Pinpoint the cell where the given text exists, returning its (X, Y) midpoint coordinate. 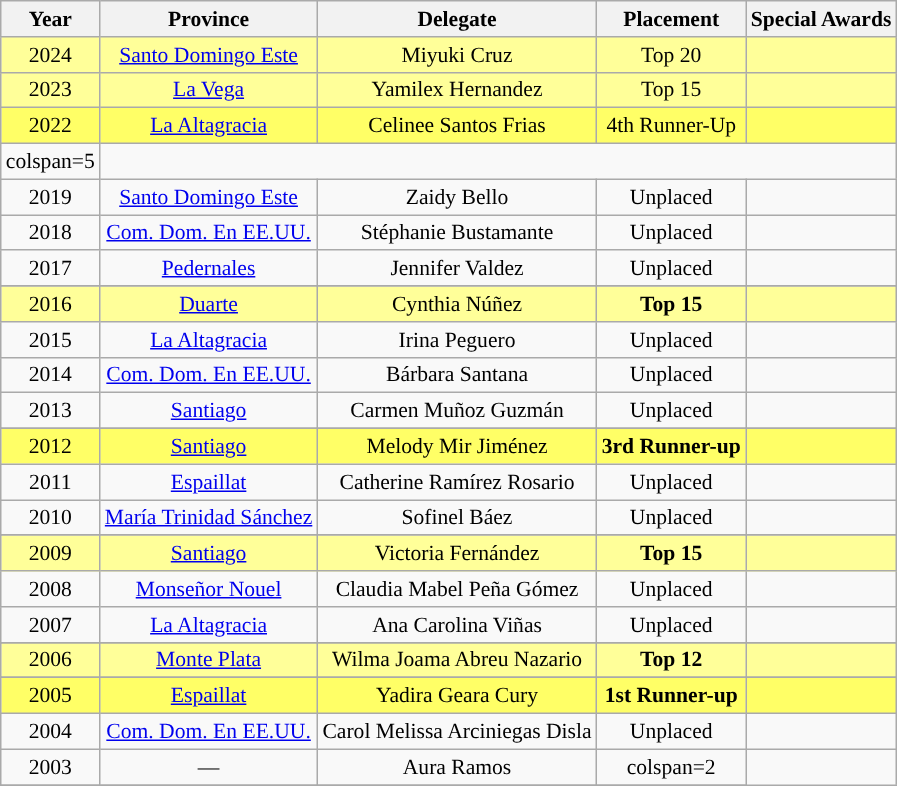
La Vega (209, 90)
Placement (672, 19)
Ana Carolina Viñas (456, 625)
Jennifer Valdez (456, 269)
Victoria Fernández (456, 554)
Miyuki Cruz (456, 55)
Irina Peguero (456, 340)
Celinee Santos Frias (456, 126)
Delegate (456, 19)
2012 (50, 447)
Carol Melissa Arciniegas Disla (456, 732)
Yamilex Hernandez (456, 90)
Catherine Ramírez Rosario (456, 482)
Carmen Muñoz Guzmán (456, 411)
— (209, 767)
2017 (50, 269)
Province (209, 19)
Monseñor Nouel (209, 589)
Sofinel Báez (456, 518)
1st Runner-up (672, 696)
2014 (50, 375)
Stéphanie Bustamante (456, 233)
María Trinidad Sánchez (209, 518)
Aura Ramos (456, 767)
2005 (50, 696)
colspan=5 (50, 162)
Monte Plata (209, 660)
2008 (50, 589)
2019 (50, 197)
2022 (50, 126)
Zaidy Bello (456, 197)
2018 (50, 233)
2010 (50, 518)
2013 (50, 411)
2007 (50, 625)
2003 (50, 767)
Yadira Geara Cury (456, 696)
Pedernales (209, 269)
2023 (50, 90)
2009 (50, 554)
4th Runner-Up (672, 126)
Duarte (209, 304)
Bárbara Santana (456, 375)
2006 (50, 660)
colspan=2 (672, 767)
Melody Mir Jiménez (456, 447)
2011 (50, 482)
Special Awards (822, 19)
Top 12 (672, 660)
Year (50, 19)
Top 20 (672, 55)
2024 (50, 55)
2016 (50, 304)
2004 (50, 732)
Claudia Mabel Peña Gómez (456, 589)
Cynthia Núñez (456, 304)
Wilma Joama Abreu Nazario (456, 660)
3rd Runner-up (672, 447)
2015 (50, 340)
